Output the [x, y] coordinate of the center of the cell containing the given text.  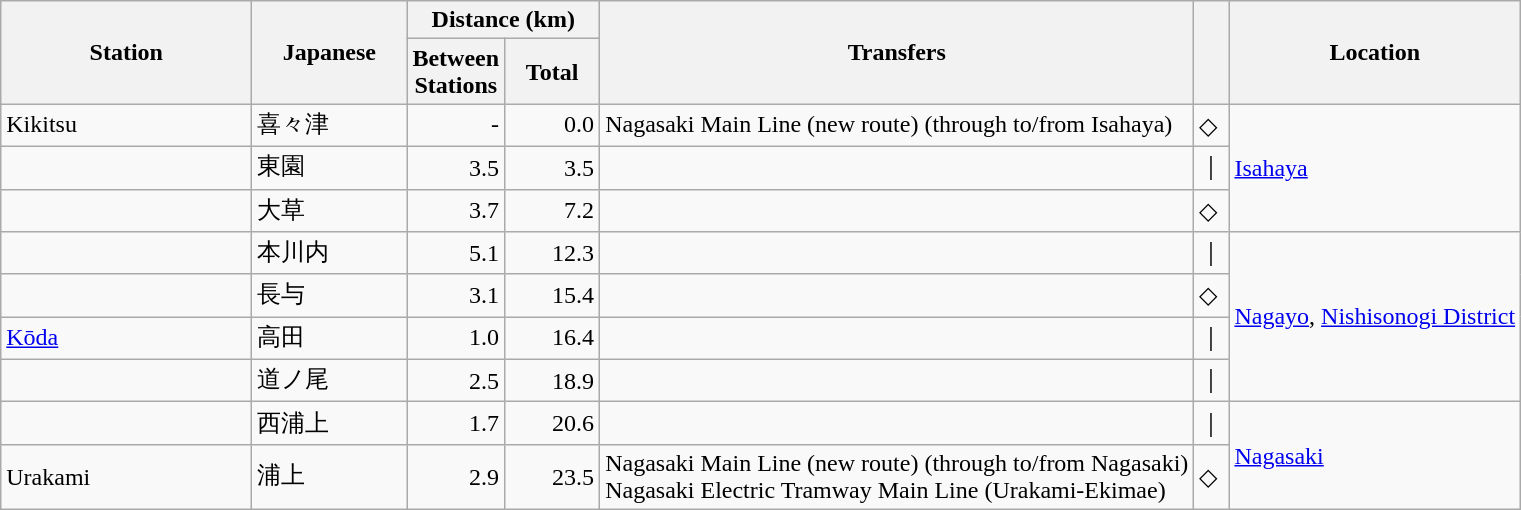
Japanese [330, 52]
Isahaya [1375, 168]
Nagasaki Main Line (new route) (through to/from Nagasaki)Nagasaki Electric Tramway Main Line (Urakami-Ekimae) [897, 476]
1.0 [456, 338]
18.9 [552, 380]
23.5 [552, 476]
本川内 [330, 254]
大草 [330, 210]
Kikitsu [126, 126]
Nagayo, Nishisonogi District [1375, 317]
浦上 [330, 476]
1.7 [456, 424]
7.2 [552, 210]
2.5 [456, 380]
Urakami [126, 476]
長与 [330, 296]
Kōda [126, 338]
16.4 [552, 338]
0.0 [552, 126]
5.1 [456, 254]
Distance (km) [504, 20]
喜々津 [330, 126]
12.3 [552, 254]
Station [126, 52]
東園 [330, 168]
3.7 [456, 210]
Transfers [897, 52]
Nagasaki [1375, 456]
Location [1375, 52]
道ノ尾 [330, 380]
高田 [330, 338]
3.1 [456, 296]
Total [552, 72]
2.9 [456, 476]
西浦上 [330, 424]
Nagasaki Main Line (new route) (through to/from Isahaya) [897, 126]
BetweenStations [456, 72]
- [456, 126]
15.4 [552, 296]
20.6 [552, 424]
